Scan for the cell matching the given text and deliver its [x, y] coordinate at center. 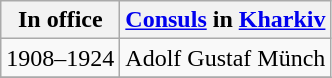
In office [60, 20]
Consuls in Kharkiv [226, 20]
Adolf Gustaf Münch [226, 58]
1908–1924 [60, 58]
